Pinpoint the cell where the given text exists, returning its [x, y] midpoint coordinate. 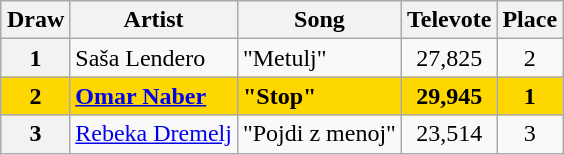
Draw [35, 20]
Place [530, 20]
27,825 [448, 58]
29,945 [448, 96]
Artist [154, 20]
Omar Naber [154, 96]
"Metulj" [319, 58]
"Stop" [319, 96]
"Pojdi z menoj" [319, 134]
Song [319, 20]
23,514 [448, 134]
Televote [448, 20]
Saša Lendero [154, 58]
Rebeka Dremelj [154, 134]
